Extract the [x, y] coordinate from the center of the cell holding the provided text.  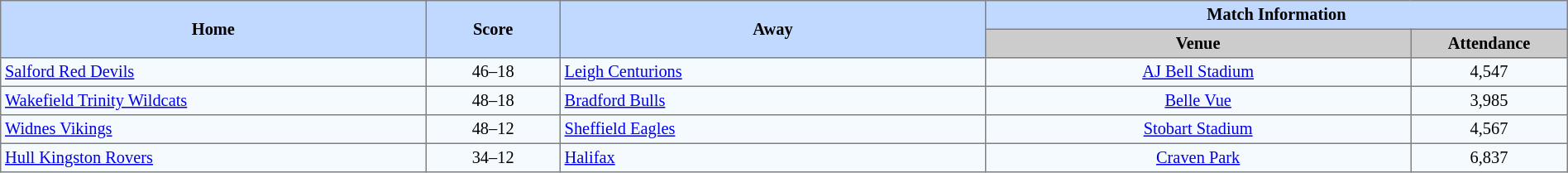
48–18 [493, 100]
Attendance [1489, 43]
Widnes Vikings [213, 129]
Craven Park [1198, 157]
Stobart Stadium [1198, 129]
34–12 [493, 157]
Sheffield Eagles [772, 129]
Bradford Bulls [772, 100]
Away [772, 30]
Venue [1198, 43]
Belle Vue [1198, 100]
6,837 [1489, 157]
46–18 [493, 72]
4,547 [1489, 72]
Score [493, 30]
AJ Bell Stadium [1198, 72]
Match Information [1277, 15]
48–12 [493, 129]
Leigh Centurions [772, 72]
3,985 [1489, 100]
Salford Red Devils [213, 72]
Wakefield Trinity Wildcats [213, 100]
4,567 [1489, 129]
Hull Kingston Rovers [213, 157]
Home [213, 30]
Halifax [772, 157]
